Determine the (x, y) coordinate at the center of the cell enclosing the given text.  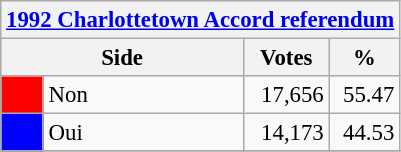
44.53 (364, 133)
Votes (286, 58)
Non (143, 95)
% (364, 58)
Side (122, 58)
14,173 (286, 133)
Oui (143, 133)
1992 Charlottetown Accord referendum (200, 20)
55.47 (364, 95)
17,656 (286, 95)
